For the text-containing cell, return its midpoint in [x, y] coordinate format. 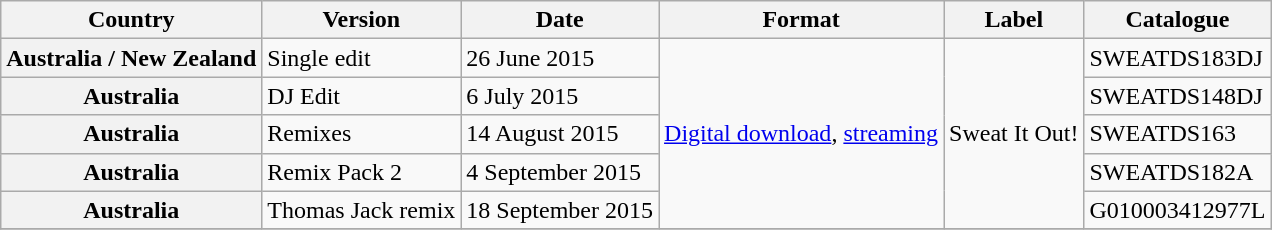
Australia / New Zealand [132, 58]
18 September 2015 [560, 210]
SWEATDS148DJ [1178, 96]
Single edit [362, 58]
Catalogue [1178, 20]
SWEATDS182A [1178, 172]
14 August 2015 [560, 134]
4 September 2015 [560, 172]
Thomas Jack remix [362, 210]
Country [132, 20]
SWEATDS183DJ [1178, 58]
Digital download, streaming [802, 134]
6 July 2015 [560, 96]
Label [1014, 20]
Format [802, 20]
Remix Pack 2 [362, 172]
Date [560, 20]
Version [362, 20]
Sweat It Out! [1014, 134]
SWEATDS163 [1178, 134]
26 June 2015 [560, 58]
Remixes [362, 134]
G010003412977L [1178, 210]
DJ Edit [362, 96]
